Locate the cell with the specified text and output its (x, y) center coordinate. 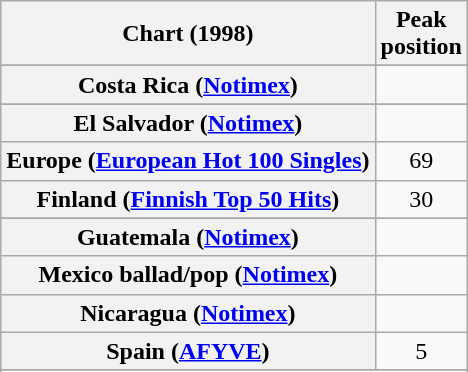
Guatemala (Notimex) (188, 237)
Mexico ballad/pop (Notimex) (188, 275)
Chart (1998) (188, 34)
Spain (AFYVE) (188, 351)
69 (421, 161)
Europe (European Hot 100 Singles) (188, 161)
5 (421, 351)
Finland (Finnish Top 50 Hits) (188, 199)
30 (421, 199)
Peakposition (421, 34)
El Salvador (Notimex) (188, 123)
Costa Rica (Notimex) (188, 85)
Nicaragua (Notimex) (188, 313)
